Search for the cell housing the specified text and yield its (x, y) center coordinate. 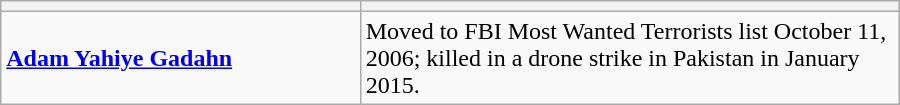
Adam Yahiye Gadahn (180, 58)
Moved to FBI Most Wanted Terrorists list October 11, 2006; killed in a drone strike in Pakistan in January 2015. (630, 58)
